Return (x, y) of the center of cell containing provided text 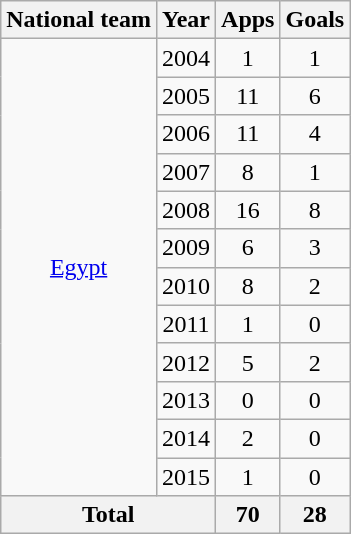
5 (248, 362)
2005 (186, 96)
Year (186, 20)
3 (315, 248)
2014 (186, 438)
70 (248, 515)
Egypt (79, 268)
2008 (186, 210)
2015 (186, 477)
2009 (186, 248)
4 (315, 134)
2013 (186, 400)
2004 (186, 58)
2007 (186, 172)
Total (108, 515)
2010 (186, 286)
Apps (248, 20)
National team (79, 20)
16 (248, 210)
2011 (186, 324)
28 (315, 515)
2006 (186, 134)
2012 (186, 362)
Goals (315, 20)
